Return [X, Y] of the center of cell containing provided text 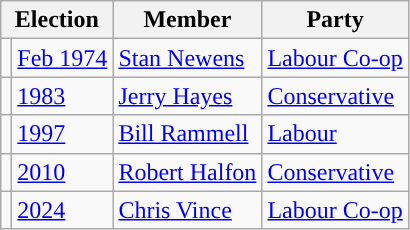
2010 [62, 172]
1983 [62, 96]
Labour [335, 134]
Jerry Hayes [188, 96]
Party [335, 20]
Chris Vince [188, 210]
Feb 1974 [62, 58]
Robert Halfon [188, 172]
Member [188, 20]
Stan Newens [188, 58]
2024 [62, 210]
1997 [62, 134]
Election [57, 20]
Bill Rammell [188, 134]
